Find where the given text appears and provide that cell's center as (X, Y) coordinate. 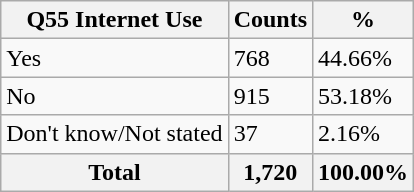
768 (270, 58)
Don't know/Not stated (114, 134)
100.00% (364, 172)
915 (270, 96)
2.16% (364, 134)
Yes (114, 58)
Q55 Internet Use (114, 20)
% (364, 20)
1,720 (270, 172)
53.18% (364, 96)
44.66% (364, 58)
37 (270, 134)
Counts (270, 20)
Total (114, 172)
No (114, 96)
